Search for the cell housing the specified text and yield its [X, Y] center coordinate. 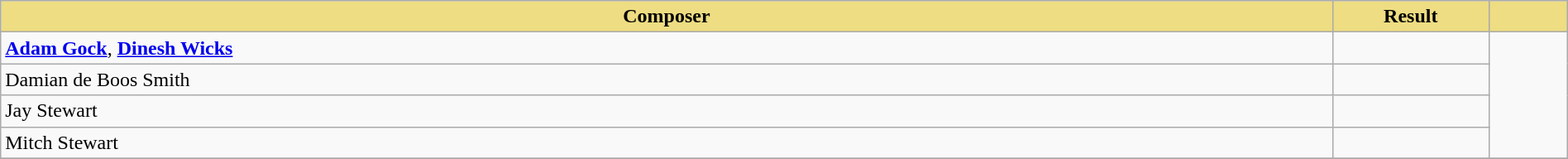
Damian de Boos Smith [667, 79]
Mitch Stewart [667, 142]
Adam Gock, Dinesh Wicks [667, 48]
Jay Stewart [667, 111]
Result [1411, 17]
Composer [667, 17]
